Output the [x, y] coordinate of the center of the cell containing the given text.  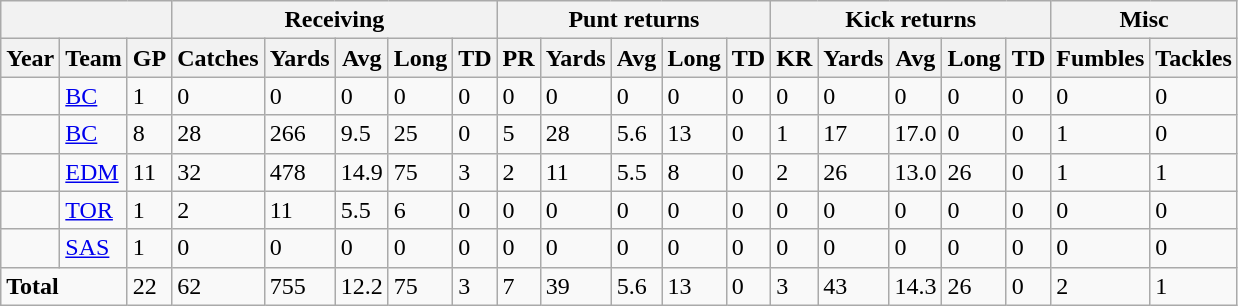
GP [149, 58]
478 [300, 172]
PR [518, 58]
12.2 [362, 286]
Punt returns [634, 20]
17.0 [916, 134]
Receiving [334, 20]
EDM [94, 172]
5 [518, 134]
266 [300, 134]
Kick returns [911, 20]
14.9 [362, 172]
TOR [94, 210]
25 [420, 134]
32 [218, 172]
Total [64, 286]
39 [576, 286]
SAS [94, 248]
17 [854, 134]
KR [794, 58]
62 [218, 286]
Team [94, 58]
Catches [218, 58]
Year [30, 58]
14.3 [916, 286]
Tackles [1194, 58]
9.5 [362, 134]
6 [420, 210]
22 [149, 286]
7 [518, 286]
755 [300, 286]
Misc [1144, 20]
43 [854, 286]
13.0 [916, 172]
Fumbles [1100, 58]
